Locate the cell with the specified text and output its (X, Y) center coordinate. 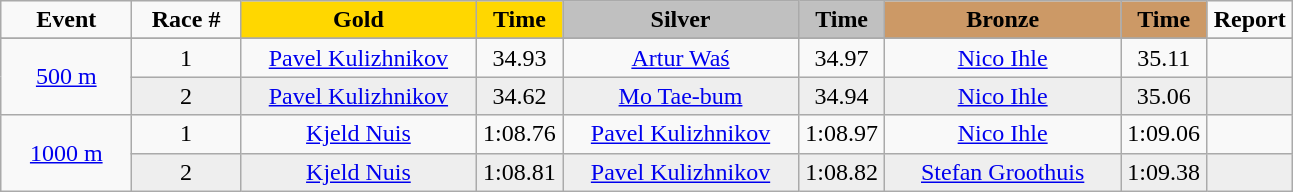
1:09.06 (1164, 134)
34.94 (842, 96)
34.62 (519, 96)
34.97 (842, 58)
Artur Waś (680, 58)
34.93 (519, 58)
1:08.82 (842, 172)
Silver (680, 20)
1:08.76 (519, 134)
Stefan Groothuis (1003, 172)
Bronze (1003, 20)
500 m (66, 77)
35.06 (1164, 96)
Mo Tae-bum (680, 96)
Report (1250, 20)
35.11 (1164, 58)
1:08.97 (842, 134)
Race # (186, 20)
Gold (358, 20)
Event (66, 20)
1000 m (66, 153)
1:08.81 (519, 172)
1:09.38 (1164, 172)
